Return (X, Y) of the center of cell containing provided text 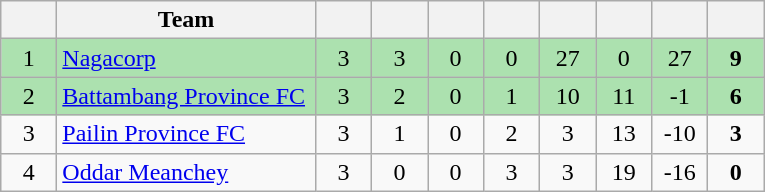
4 (29, 172)
Oddar Meanchey (186, 172)
10 (568, 96)
-16 (680, 172)
13 (624, 134)
Nagacorp (186, 58)
11 (624, 96)
Pailin Province FC (186, 134)
19 (624, 172)
Battambang Province FC (186, 96)
9 (736, 58)
6 (736, 96)
-10 (680, 134)
Team (186, 20)
-1 (680, 96)
